From the cell containing the given text, extract its center point as [x, y] coordinate. 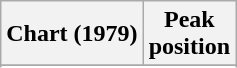
Chart (1979) [72, 34]
Peakposition [189, 34]
